Find where the given text appears and provide that cell's center as (X, Y) coordinate. 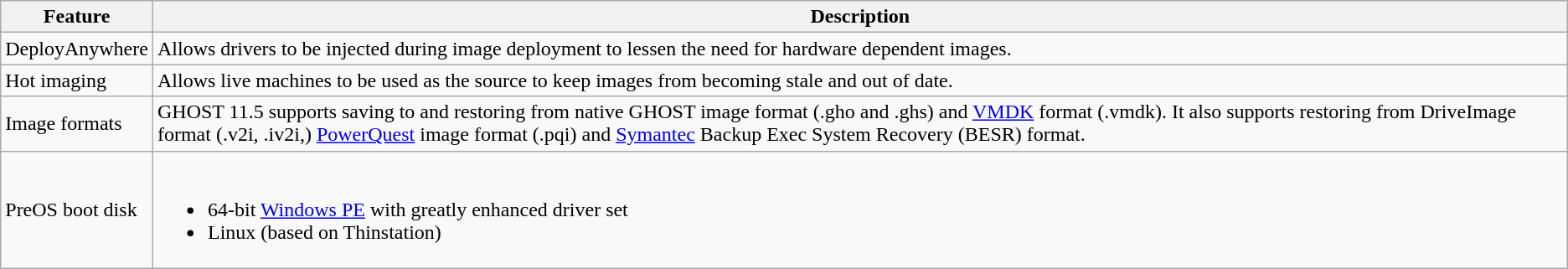
DeployAnywhere (77, 49)
Allows live machines to be used as the source to keep images from becoming stale and out of date. (859, 80)
PreOS boot disk (77, 210)
Image formats (77, 124)
64-bit Windows PE with greatly enhanced driver setLinux (based on Thinstation) (859, 210)
Hot imaging (77, 80)
Description (859, 17)
Allows drivers to be injected during image deployment to lessen the need for hardware dependent images. (859, 49)
Feature (77, 17)
